Search for the cell housing the specified text and yield its (X, Y) center coordinate. 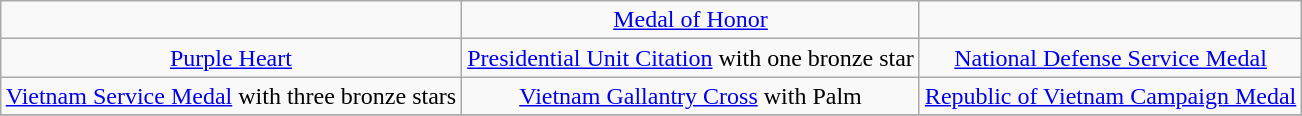
Purple Heart (230, 58)
Medal of Honor (691, 20)
Vietnam Service Medal with three bronze stars (230, 96)
Republic of Vietnam Campaign Medal (1110, 96)
Presidential Unit Citation with one bronze star (691, 58)
Vietnam Gallantry Cross with Palm (691, 96)
National Defense Service Medal (1110, 58)
